Return the [x, y] coordinate for the center point of the cell that contains the specified text.  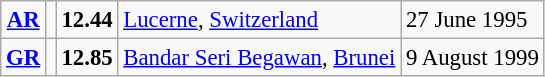
GR [24, 58]
Lucerne, Switzerland [260, 20]
AR [24, 20]
Bandar Seri Begawan, Brunei [260, 58]
27 June 1995 [473, 20]
12.44 [87, 20]
9 August 1999 [473, 58]
12.85 [87, 58]
